Search for the cell housing the specified text and yield its [X, Y] center coordinate. 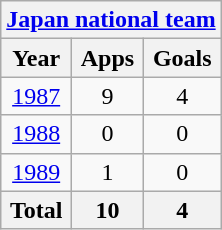
Apps [108, 58]
9 [108, 96]
1988 [36, 134]
Total [36, 210]
10 [108, 210]
1 [108, 172]
1987 [36, 96]
Year [36, 58]
1989 [36, 172]
Japan national team [111, 20]
Goals [182, 58]
